Return [x, y] of the center of cell containing provided text 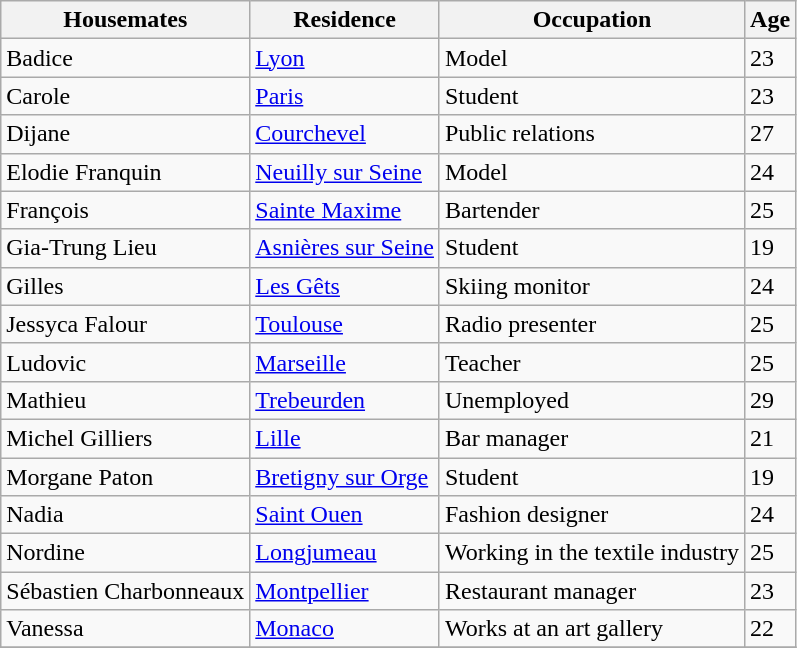
Age [770, 20]
François [126, 210]
Ludovic [126, 362]
Unemployed [592, 400]
Paris [345, 96]
29 [770, 400]
Elodie Franquin [126, 172]
Restaurant manager [592, 591]
21 [770, 438]
Fashion designer [592, 515]
Lyon [345, 58]
Skiing monitor [592, 286]
Radio presenter [592, 324]
Residence [345, 20]
Nadia [126, 515]
Neuilly sur Seine [345, 172]
Bretigny sur Orge [345, 477]
Sébastien Charbonneaux [126, 591]
22 [770, 629]
Gia-Trung Lieu [126, 248]
Jessyca Falour [126, 324]
Michel Gilliers [126, 438]
Trebeurden [345, 400]
Works at an art gallery [592, 629]
Badice [126, 58]
27 [770, 134]
Longjumeau [345, 553]
Saint Ouen [345, 515]
Bar manager [592, 438]
Teacher [592, 362]
Montpellier [345, 591]
Lille [345, 438]
Occupation [592, 20]
Vanessa [126, 629]
Monaco [345, 629]
Asnières sur Seine [345, 248]
Housemates [126, 20]
Gilles [126, 286]
Les Gêts [345, 286]
Courchevel [345, 134]
Bartender [592, 210]
Carole [126, 96]
Dijane [126, 134]
Morgane Paton [126, 477]
Public relations [592, 134]
Nordine [126, 553]
Sainte Maxime [345, 210]
Toulouse [345, 324]
Marseille [345, 362]
Mathieu [126, 400]
Working in the textile industry [592, 553]
